Return the (x, y) coordinate for the center point of the cell that contains the specified text.  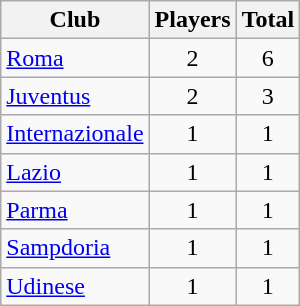
6 (268, 58)
Udinese (75, 286)
Sampdoria (75, 248)
Total (268, 20)
3 (268, 96)
Lazio (75, 172)
Club (75, 20)
Players (192, 20)
Juventus (75, 96)
Parma (75, 210)
Roma (75, 58)
Internazionale (75, 134)
